Detect which cell encompasses the target text, then output its [X, Y] center coordinate. 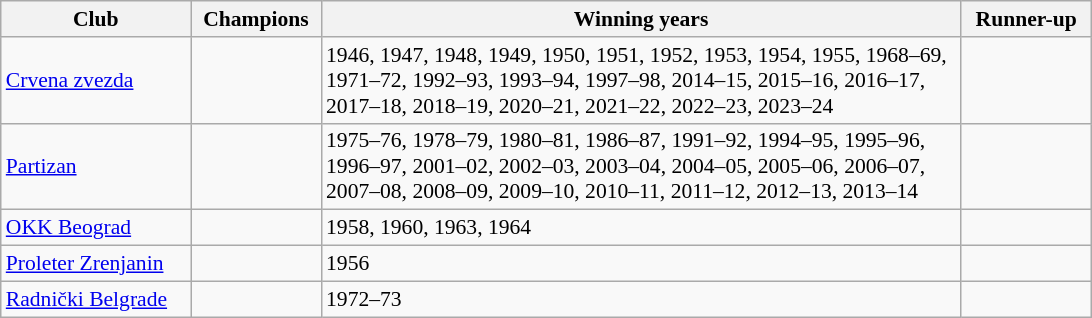
Crvena zvezda [96, 80]
1972–73 [641, 299]
Radnički Belgrade [96, 299]
Runner-up [1026, 19]
OKK Beograd [96, 228]
Winning years [641, 19]
1956 [641, 264]
Partizan [96, 166]
Champions [256, 19]
Proleter Zrenjanin [96, 264]
Club [96, 19]
1958, 1960, 1963, 1964 [641, 228]
